Locate the cell with the specified text and output its [X, Y] center coordinate. 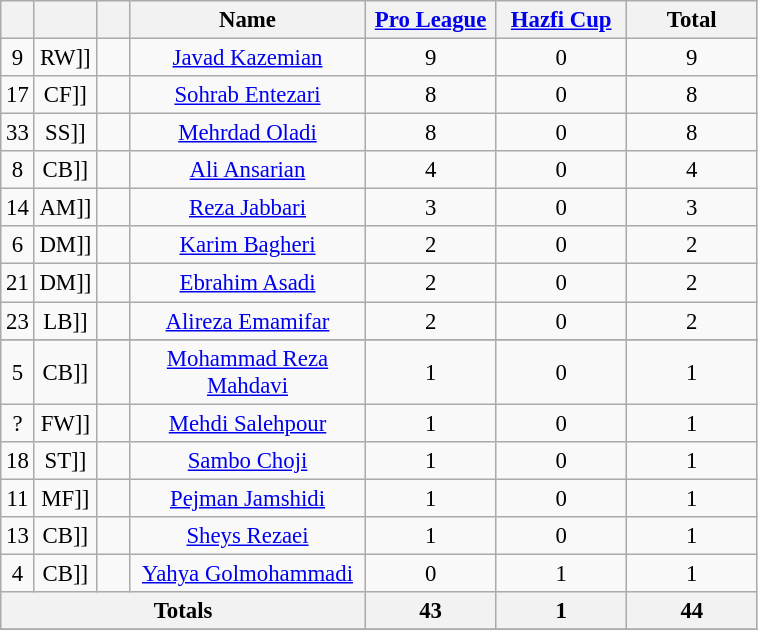
SS]] [65, 133]
Mehdi Salehpour [248, 423]
RW]] [65, 58]
6 [18, 245]
Karim Bagheri [248, 245]
CF]] [65, 95]
Yahya Golmohammadi [248, 573]
Alireza Emamifar [248, 321]
23 [18, 321]
Totals [184, 611]
FW]] [65, 423]
Ali Ansarian [248, 170]
43 [430, 611]
Pejman Jamshidi [248, 498]
Mehrdad Oladi [248, 133]
ST]] [65, 460]
17 [18, 95]
Mohammad Reza Mahdavi [248, 372]
MF]] [65, 498]
? [18, 423]
33 [18, 133]
21 [18, 283]
Ebrahim Asadi [248, 283]
Sohrab Entezari [248, 95]
AM]] [65, 208]
Name [248, 20]
5 [18, 372]
44 [692, 611]
18 [18, 460]
LB]] [65, 321]
Reza Jabbari [248, 208]
14 [18, 208]
Javad Kazemian [248, 58]
11 [18, 498]
Sambo Choji [248, 460]
Sheys Rezaei [248, 536]
13 [18, 536]
Total [692, 20]
Pro League [430, 20]
Hazfi Cup [562, 20]
